Locate the cell with the specified text and output its [X, Y] center coordinate. 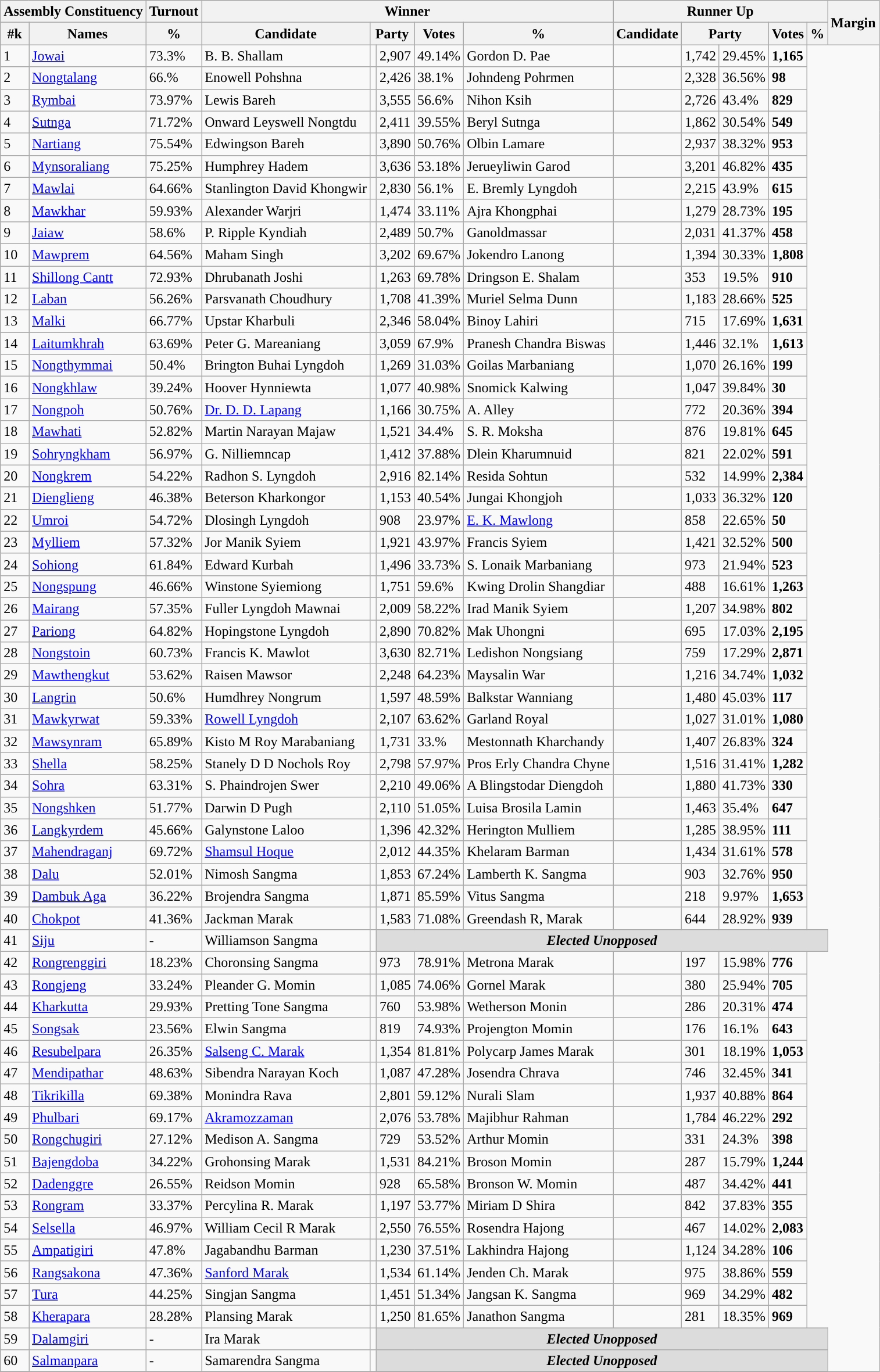
29.45% [744, 56]
47.28% [439, 1073]
52.82% [174, 432]
15.98% [744, 962]
46.66% [174, 586]
Olbin Lamare [538, 144]
58 [15, 1316]
Tikrikilla [88, 1095]
2,083 [788, 1228]
Nartiang [88, 144]
953 [788, 144]
1,463 [700, 808]
49.14% [439, 56]
Nihon Ksih [538, 100]
Edwingson Bareh [286, 144]
27 [15, 631]
2,215 [700, 188]
Majibhur Rahman [538, 1117]
Malki [88, 321]
Resubelpara [88, 1051]
5 [15, 144]
Reidson Momin [286, 1184]
591 [788, 454]
Jor Manik Syiem [286, 542]
1,451 [395, 1294]
1,653 [788, 896]
715 [700, 321]
Arthur Momin [538, 1140]
341 [788, 1073]
Pariong [88, 631]
2,489 [395, 232]
13 [15, 321]
Projengton Momin [538, 1029]
3,555 [395, 100]
Lewis Bareh [286, 100]
40.88% [744, 1095]
903 [700, 874]
S. Lonaik Marbaniang [538, 564]
19.81% [744, 432]
15.79% [744, 1162]
51.77% [174, 808]
Pros Erly Chandra Chyne [538, 764]
18.23% [174, 962]
52.01% [174, 874]
30.54% [744, 122]
34.22% [174, 1162]
71.72% [174, 122]
Lakhindra Hajong [538, 1250]
Galynstone Laloo [286, 830]
69.67% [439, 255]
864 [788, 1095]
380 [700, 985]
53.62% [174, 675]
695 [700, 631]
26.55% [174, 1184]
355 [788, 1206]
Balkstar Wanniang [538, 697]
Mawlai [88, 188]
46 [15, 1051]
46.38% [174, 498]
23.56% [174, 1029]
Goilas Marbaniang [538, 366]
2,937 [700, 144]
43.9% [744, 188]
1,354 [395, 1051]
31.61% [744, 852]
18.35% [744, 1316]
57.97% [439, 764]
Winstone Syiemiong [286, 586]
54 [15, 1228]
57.35% [174, 608]
Dlosingh Lyngdoh [286, 520]
41.39% [439, 299]
106 [788, 1250]
81.81% [439, 1051]
21.94% [744, 564]
1,230 [395, 1250]
16.61% [744, 586]
458 [788, 232]
1,871 [395, 896]
Pleander G. Momin [286, 985]
705 [788, 985]
E. Bremly Lyngdoh [538, 188]
Nurali Slam [538, 1095]
81.65% [439, 1316]
48.59% [439, 697]
22.65% [744, 520]
30.75% [439, 410]
25 [15, 586]
1,085 [395, 985]
324 [788, 741]
Akramozzaman [286, 1117]
33.% [439, 741]
17 [15, 410]
1,080 [788, 719]
32.45% [744, 1073]
Grohonsing Marak [286, 1162]
17.29% [744, 653]
26.35% [174, 1051]
353 [700, 277]
Nongstoin [88, 653]
Irad Manik Syiem [538, 608]
Resida Sohtun [538, 476]
111 [788, 830]
S. R. Moksha [538, 432]
53.77% [439, 1206]
394 [788, 410]
2,012 [395, 852]
819 [395, 1029]
50.7% [439, 232]
14 [15, 343]
33.37% [174, 1206]
Stanlington David Khongwir [286, 188]
1,446 [700, 343]
64.66% [174, 188]
488 [700, 586]
Jerueyliwin Garod [538, 166]
Mawhati [88, 432]
Herington Mulliem [538, 830]
44.35% [439, 852]
Humdhrey Nongrum [286, 697]
195 [788, 210]
Hoover Hynniewta [286, 388]
Bajengdoba [88, 1162]
26.16% [744, 366]
32.76% [744, 874]
9.97% [744, 896]
1,183 [700, 299]
36.56% [744, 78]
876 [700, 432]
Tura [88, 1294]
39 [15, 896]
20.31% [744, 1007]
Kharkutta [88, 1007]
S. Phaindrojen Swer [286, 786]
1,921 [395, 542]
Beryl Sutnga [538, 122]
729 [395, 1140]
P. Ripple Kyndiah [286, 232]
1,474 [395, 210]
1,087 [395, 1073]
E. K. Mawlong [538, 520]
Binoy Lahiri [538, 321]
2,107 [395, 719]
65.58% [439, 1184]
10 [15, 255]
Alexander Warjri [286, 210]
435 [788, 166]
Nongtalang [88, 78]
1,279 [700, 210]
82.71% [439, 653]
Fuller Lyngdoh Mawnai [286, 608]
1,808 [788, 255]
22 [15, 520]
11 [15, 277]
Broson Momin [538, 1162]
58.04% [439, 321]
60 [15, 1361]
500 [788, 542]
33.24% [174, 985]
549 [788, 122]
59.12% [439, 1095]
1,516 [700, 764]
43.4% [744, 100]
31.03% [439, 366]
578 [788, 852]
Jangsan K. Sangma [538, 1294]
301 [700, 1051]
3 [15, 100]
776 [788, 962]
Jagabandhu Barman [286, 1250]
Umroi [88, 520]
1,613 [788, 343]
1,216 [700, 675]
Rosendra Hajong [538, 1228]
48 [15, 1095]
56 [15, 1272]
Francis K. Mawlot [286, 653]
Garland Royal [538, 719]
14.99% [744, 476]
20.36% [744, 410]
21 [15, 498]
41 [15, 940]
975 [700, 1272]
53.98% [439, 1007]
4 [15, 122]
199 [788, 366]
52 [15, 1184]
645 [788, 432]
43 [15, 985]
Upstar Kharbuli [286, 321]
Jowai [88, 56]
Brington Buhai Lyngdoh [286, 366]
Margin [853, 23]
39.55% [439, 122]
Selsella [88, 1228]
46.97% [174, 1228]
Monindra Rava [286, 1095]
23 [15, 542]
1,285 [700, 830]
1,531 [395, 1162]
12 [15, 299]
1,583 [395, 918]
18.19% [744, 1051]
16.1% [744, 1029]
63.31% [174, 786]
Dr. D. D. Lapang [286, 410]
1,250 [395, 1316]
31 [15, 719]
16 [15, 388]
Parsvanath Choudhury [286, 299]
Onward Leyswell Nongtdu [286, 122]
51.34% [439, 1294]
Rongchugiri [88, 1140]
1,751 [395, 586]
Mairang [88, 608]
17.03% [744, 631]
William Cecil R Marak [286, 1228]
2,907 [395, 56]
34.29% [744, 1294]
Sanford Marak [286, 1272]
74.93% [439, 1029]
120 [788, 498]
Beterson Kharkongor [286, 498]
Polycarp James Marak [538, 1051]
2,916 [395, 476]
57 [15, 1294]
26 [15, 608]
B. B. Shallam [286, 56]
15 [15, 366]
1,027 [700, 719]
67.9% [439, 343]
67.24% [439, 874]
9 [15, 232]
51.05% [439, 808]
2 [15, 78]
36 [15, 830]
1,784 [700, 1117]
197 [700, 962]
821 [700, 454]
73.3% [174, 56]
61.14% [439, 1272]
Francis Syiem [538, 542]
1,421 [700, 542]
43.97% [439, 542]
Kwing Drolin Shangdiar [538, 586]
40 [15, 918]
Percylina R. Marak [286, 1206]
46.82% [744, 166]
Sutnga [88, 122]
1,534 [395, 1272]
76.55% [439, 1228]
Singjan Sangma [286, 1294]
28.92% [744, 918]
Nimosh Sangma [286, 874]
939 [788, 918]
Ledishon Nongsiang [538, 653]
7 [15, 188]
Winner [407, 12]
467 [700, 1228]
Pretting Tone Sangma [286, 1007]
Mylliem [88, 542]
33.73% [439, 564]
Greendash R, Marak [538, 918]
45 [15, 1029]
56.97% [174, 454]
Brojendra Sangma [286, 896]
35 [15, 808]
2,031 [700, 232]
Jenden Ch. Marak [538, 1272]
31.41% [744, 764]
54.72% [174, 520]
30.33% [744, 255]
Sibendra Narayan Koch [286, 1073]
Hopingstone Lyngdoh [286, 631]
647 [788, 808]
37 [15, 852]
58.25% [174, 764]
117 [788, 697]
1,480 [700, 697]
Rangsakona [88, 1272]
Nongspung [88, 586]
Jackman Marak [286, 918]
Kherapara [88, 1316]
23.97% [439, 520]
1,853 [395, 874]
Gornel Marak [538, 985]
Dringson E. Shalam [538, 277]
Ganoldmassar [538, 232]
39.84% [744, 388]
559 [788, 1272]
Metrona Marak [538, 962]
37.88% [439, 454]
3,201 [700, 166]
Langrin [88, 697]
1,742 [700, 56]
746 [700, 1073]
Janathon Sangma [538, 1316]
47 [15, 1073]
45.66% [174, 830]
98 [788, 78]
22.02% [744, 454]
Nongpoh [88, 410]
63.62% [439, 719]
3,630 [395, 653]
281 [700, 1316]
39.24% [174, 388]
71.08% [439, 918]
330 [788, 786]
56.6% [439, 100]
Dalamgiri [88, 1338]
69.38% [174, 1095]
Maham Singh [286, 255]
2,801 [395, 1095]
82.14% [439, 476]
1,521 [395, 432]
31.01% [744, 719]
1,244 [788, 1162]
1,434 [700, 852]
3,059 [395, 343]
287 [700, 1162]
Mynsoraliang [88, 166]
1,496 [395, 564]
Darwin D Pugh [286, 808]
2,426 [395, 78]
Josendra Chrava [538, 1073]
64.23% [439, 675]
59.6% [439, 586]
Mahendraganj [88, 852]
44 [15, 1007]
Langkyrdem [88, 830]
1,077 [395, 388]
32 [15, 741]
760 [395, 1007]
1,412 [395, 454]
24 [15, 564]
Shamsul Hoque [286, 852]
487 [700, 1184]
1,165 [788, 56]
1,597 [395, 697]
64.56% [174, 255]
Mawsynram [88, 741]
910 [788, 277]
2,328 [700, 78]
Enowell Pohshna [286, 78]
Dhrubanath Joshi [286, 277]
48.63% [174, 1073]
2,550 [395, 1228]
Snomick Kalwing [538, 388]
46.22% [744, 1117]
Stanely D D Nochols Roy [286, 764]
36.22% [174, 896]
65.89% [174, 741]
69.17% [174, 1117]
Nongkrem [88, 476]
34.74% [744, 675]
3,636 [395, 166]
Mawthengkut [88, 675]
28.66% [744, 299]
49.06% [439, 786]
66.% [174, 78]
Salseng C. Marak [286, 1051]
Mawkhar [88, 210]
69.78% [439, 277]
38.1% [439, 78]
20 [15, 476]
36.32% [744, 498]
47.36% [174, 1272]
Johndeng Pohrmen [538, 78]
Martin Narayan Majaw [286, 432]
Shillong Cantt [88, 277]
1,032 [788, 675]
59.33% [174, 719]
Nongshken [88, 808]
28.73% [744, 210]
38 [15, 874]
643 [788, 1029]
Raisen Mawsor [286, 675]
1,207 [700, 608]
41.73% [744, 786]
34 [15, 786]
Pranesh Chandra Biswas [538, 343]
2,195 [788, 631]
60.73% [174, 653]
59 [15, 1338]
908 [395, 520]
2,798 [395, 764]
Rongjeng [88, 985]
66.77% [174, 321]
61.84% [174, 564]
1,708 [395, 299]
1,880 [700, 786]
Dienglieng [88, 498]
Dambuk Aga [88, 896]
Medison A. Sangma [286, 1140]
Vitus Sangma [538, 896]
34.98% [744, 608]
1,731 [395, 741]
Jaiaw [88, 232]
Mestonnath Kharchandy [538, 741]
Khelaram Barman [538, 852]
615 [788, 188]
802 [788, 608]
Nongthymmai [88, 366]
Phulbari [88, 1117]
2,726 [700, 100]
84.21% [439, 1162]
2,009 [395, 608]
69.72% [174, 852]
2,384 [788, 476]
2,890 [395, 631]
34.42% [744, 1184]
54.22% [174, 476]
Maysalin War [538, 675]
3,890 [395, 144]
53.78% [439, 1117]
Mawprem [88, 255]
41.36% [174, 918]
32.1% [744, 343]
Runner Up [721, 12]
858 [700, 520]
2,871 [788, 653]
Ira Marak [286, 1338]
2,110 [395, 808]
1,124 [700, 1250]
Muriel Selma Dunn [538, 299]
Mak Uhongni [538, 631]
37.83% [744, 1206]
44.25% [174, 1294]
Miriam D Shira [538, 1206]
Jungai Khongjoh [538, 498]
2,248 [395, 675]
1 [15, 56]
Dlein Kharumnuid [538, 454]
Luisa Brosila Lamin [538, 808]
72.93% [174, 277]
55 [15, 1250]
56.26% [174, 299]
29.93% [174, 1007]
176 [700, 1029]
Mendipathar [88, 1073]
Salmanpara [88, 1361]
Dadenggre [88, 1184]
950 [788, 874]
38.95% [744, 830]
57.32% [174, 542]
74.06% [439, 985]
2,346 [395, 321]
6 [15, 166]
Names [88, 34]
Bronson W. Momin [538, 1184]
Rongram [88, 1206]
14.02% [744, 1228]
1,047 [700, 388]
286 [700, 1007]
A. Alley [538, 410]
218 [700, 896]
1,282 [788, 764]
Sohryngkham [88, 454]
Sohiong [88, 564]
53 [15, 1206]
829 [788, 100]
33.11% [439, 210]
Songsak [88, 1029]
Gordon D. Pae [538, 56]
29 [15, 675]
Samarendra Sangma [286, 1361]
Edward Kurbah [286, 564]
35.4% [744, 808]
Mawkyrwat [88, 719]
8 [15, 210]
1,197 [395, 1206]
1,937 [700, 1095]
1,269 [395, 366]
40.54% [439, 498]
525 [788, 299]
53.18% [439, 166]
Shella [88, 764]
A Blingstodar Diengdoh [538, 786]
17.69% [744, 321]
Ampatigiri [88, 1250]
1,153 [395, 498]
34.4% [439, 432]
Humphrey Hadem [286, 166]
75.54% [174, 144]
63.69% [174, 343]
1,070 [700, 366]
40.98% [439, 388]
398 [788, 1140]
1,166 [395, 410]
Peter G. Mareaniang [286, 343]
Jokendro Lanong [538, 255]
2,830 [395, 188]
441 [788, 1184]
28.28% [174, 1316]
1,862 [700, 122]
2,210 [395, 786]
G. Nilliemncap [286, 454]
56.1% [439, 188]
523 [788, 564]
Radhon S. Lyngdoh [286, 476]
25.94% [744, 985]
41.37% [744, 232]
Assembly Constituency [73, 12]
Sohra [88, 786]
Dalu [88, 874]
51 [15, 1162]
47.8% [174, 1250]
24.3% [744, 1140]
38.86% [744, 1272]
Choronsing Sangma [286, 962]
#k [15, 34]
Turnout [174, 12]
331 [700, 1140]
49 [15, 1117]
292 [788, 1117]
19 [15, 454]
73.97% [174, 100]
42.32% [439, 830]
1,033 [700, 498]
Lamberth K. Sangma [538, 874]
Williamson Sangma [286, 940]
Rymbai [88, 100]
772 [700, 410]
759 [700, 653]
78.91% [439, 962]
27.12% [174, 1140]
1,053 [788, 1051]
50.6% [174, 697]
19.5% [744, 277]
928 [395, 1184]
Plansing Marak [286, 1316]
38.32% [744, 144]
Nongkhlaw [88, 388]
2,076 [395, 1117]
70.82% [439, 631]
Laitumkhrah [88, 343]
64.82% [174, 631]
Rowell Lyngdoh [286, 719]
Siju [88, 940]
28 [15, 653]
1,396 [395, 830]
32.52% [744, 542]
842 [700, 1206]
Wetherson Monin [538, 1007]
3,202 [395, 255]
2,411 [395, 122]
1,394 [700, 255]
Ajra Khongphai [538, 210]
50.4% [174, 366]
Chokpot [88, 918]
Kisto M Roy Marabaniang [286, 741]
Rongrenggiri [88, 962]
644 [700, 918]
34.28% [744, 1250]
482 [788, 1294]
59.93% [174, 210]
Laban [88, 299]
18 [15, 432]
53.52% [439, 1140]
37.51% [439, 1250]
532 [700, 476]
42 [15, 962]
1,631 [788, 321]
26.83% [744, 741]
474 [788, 1007]
75.25% [174, 166]
Elwin Sangma [286, 1029]
58.6% [174, 232]
1,407 [700, 741]
58.22% [439, 608]
45.03% [744, 697]
85.59% [439, 896]
33 [15, 764]
